Extract the (X, Y) coordinate from the center of the cell holding the provided text.  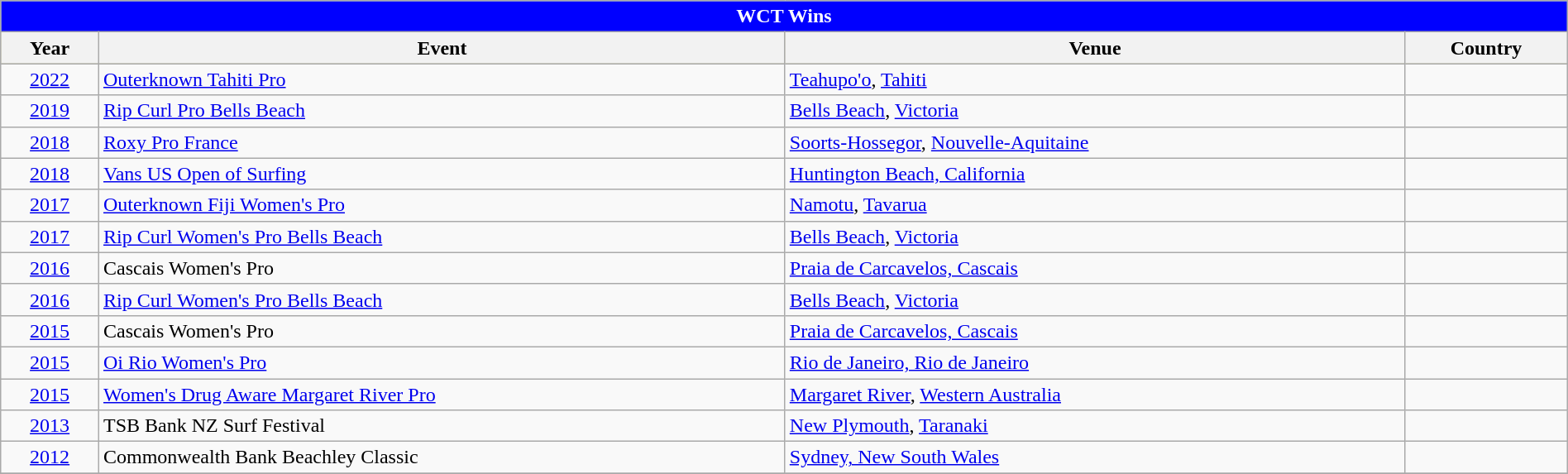
Outerknown Fiji Women's Pro (442, 205)
Event (442, 48)
2022 (50, 79)
Teahupo'o, Tahiti (1095, 79)
Rio de Janeiro, Rio de Janeiro (1095, 362)
Namotu, Tavarua (1095, 205)
New Plymouth, Taranaki (1095, 426)
2013 (50, 426)
Oi Rio Women's Pro (442, 362)
Year (50, 48)
Roxy Pro France (442, 142)
2012 (50, 457)
2019 (50, 111)
Country (1487, 48)
Vans US Open of Surfing (442, 174)
Venue (1095, 48)
Commonwealth Bank Beachley Classic (442, 457)
Margaret River, Western Australia (1095, 395)
Women's Drug Aware Margaret River Pro (442, 395)
TSB Bank NZ Surf Festival (442, 426)
Huntington Beach, California (1095, 174)
Soorts-Hossegor, Nouvelle-Aquitaine (1095, 142)
WCT Wins (784, 17)
Rip Curl Pro Bells Beach (442, 111)
Outerknown Tahiti Pro (442, 79)
Sydney, New South Wales (1095, 457)
